From the cell containing the given text, extract its center point as [x, y] coordinate. 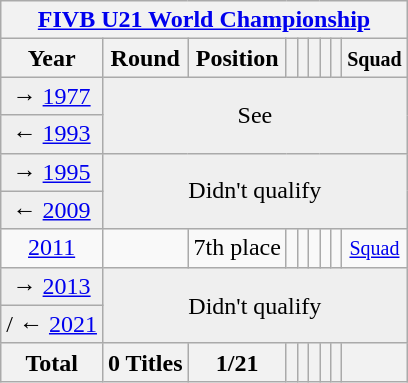
See [254, 115]
7th place [237, 248]
Position [237, 58]
Total [52, 362]
FIVB U21 World Championship [204, 20]
← 1993 [52, 134]
2011 [52, 248]
1/21 [237, 362]
0 Titles [145, 362]
Year [52, 58]
← 2009 [52, 210]
→ 1977 [52, 96]
/ ← 2021 [52, 324]
→ 2013 [52, 286]
Round [145, 58]
→ 1995 [52, 172]
